Search for the cell housing the specified text and yield its [x, y] center coordinate. 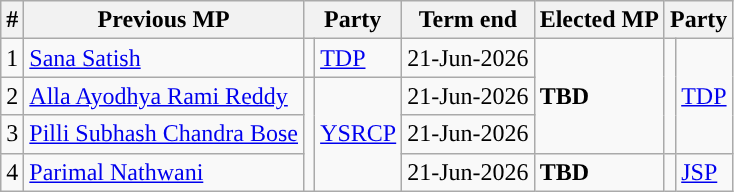
Term end [468, 20]
Alla Ayodhya Rami Reddy [164, 96]
2 [12, 96]
1 [12, 58]
Parimal Nathwani [164, 172]
# [12, 20]
Sana Satish [164, 58]
JSP [704, 172]
Previous MP [164, 20]
4 [12, 172]
Pilli Subhash Chandra Bose [164, 134]
Elected MP [599, 20]
3 [12, 134]
YSRCP [358, 134]
